Extract the [X, Y] coordinate from the center of the cell holding the provided text.  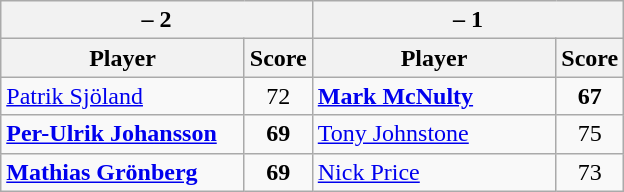
67 [590, 96]
Nick Price [434, 172]
73 [590, 172]
Patrik Sjöland [123, 96]
Mark McNulty [434, 96]
Tony Johnstone [434, 134]
Mathias Grönberg [123, 172]
72 [278, 96]
– 1 [468, 20]
75 [590, 134]
– 2 [157, 20]
Per-Ulrik Johansson [123, 134]
